Provide the [X, Y] coordinate of the cell's center where the given text is located.  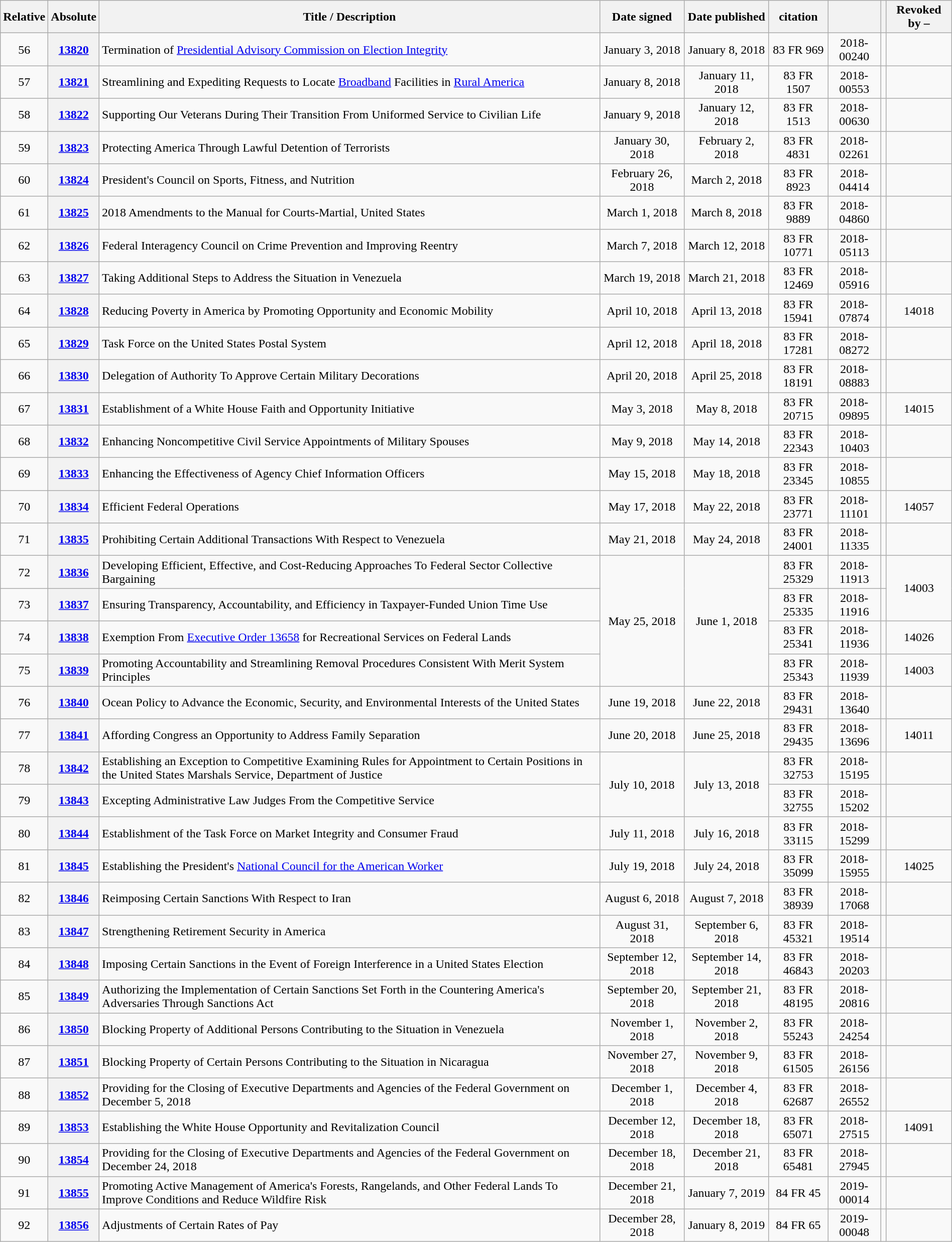
83 FR 23345 [798, 474]
May 8, 2018 [727, 409]
Streamlining and Expediting Requests to Locate Broadband Facilities in Rural America [349, 82]
13849 [74, 997]
13842 [74, 768]
83 FR 25341 [798, 638]
13835 [74, 539]
September 12, 2018 [642, 964]
May 22, 2018 [727, 507]
Reducing Poverty in America by Promoting Opportunity and Economic Mobility [349, 310]
83 FR 4831 [798, 148]
Reimposing Certain Sanctions With Respect to Iran [349, 899]
14018 [919, 310]
84 FR 45 [798, 1193]
Providing for the Closing of Executive Departments and Agencies of the Federal Government on December 5, 2018 [349, 1094]
2018-11936 [855, 638]
13839 [74, 670]
89 [24, 1128]
2018-19514 [855, 931]
May 25, 2018 [642, 621]
Federal Interagency Council on Crime Prevention and Improving Reentry [349, 245]
66 [24, 376]
July 11, 2018 [642, 833]
88 [24, 1094]
83 FR 46843 [798, 964]
75 [24, 670]
13830 [74, 376]
2018-27945 [855, 1160]
June 1, 2018 [727, 621]
March 12, 2018 [727, 245]
March 19, 2018 [642, 278]
60 [24, 180]
83 FR 65071 [798, 1128]
March 2, 2018 [727, 180]
January 12, 2018 [727, 114]
April 20, 2018 [642, 376]
Date published [727, 17]
13841 [74, 735]
83 FR 35099 [798, 865]
Promoting Active Management of America's Forests, Rangelands, and Other Federal Lands To Improve Conditions and Reduce Wildfire Risk [349, 1193]
2018-04414 [855, 180]
May 18, 2018 [727, 474]
Efficient Federal Operations [349, 507]
April 25, 2018 [727, 376]
Prohibiting Certain Additional Transactions With Respect to Venezuela [349, 539]
2018-15955 [855, 865]
Excepting Administrative Law Judges From the Competitive Service [349, 800]
2018-27515 [855, 1128]
2018-20816 [855, 997]
2018-10403 [855, 442]
2018-05916 [855, 278]
13826 [74, 245]
13846 [74, 899]
September 20, 2018 [642, 997]
December 28, 2018 [642, 1225]
83 FR 8923 [798, 180]
2018-00240 [855, 49]
May 15, 2018 [642, 474]
citation [798, 17]
Establishment of the Task Force on Market Integrity and Consumer Fraud [349, 833]
13848 [74, 964]
September 21, 2018 [727, 997]
2018-11939 [855, 670]
69 [24, 474]
Establishing the White House Opportunity and Revitalization Council [349, 1128]
Adjustments of Certain Rates of Pay [349, 1225]
13833 [74, 474]
2018-00630 [855, 114]
2018-20203 [855, 964]
Promoting Accountability and Streamlining Removal Procedures Consistent With Merit System Principles [349, 670]
83 FR 48195 [798, 997]
July 19, 2018 [642, 865]
Blocking Property of Additional Persons Contributing to the Situation in Venezuela [349, 1029]
13822 [74, 114]
83 FR 32755 [798, 800]
2018-04860 [855, 213]
Imposing Certain Sanctions in the Event of Foreign Interference in a United States Election [349, 964]
91 [24, 1193]
Establishing the President's National Council for the American Worker [349, 865]
83 FR 29431 [798, 703]
13837 [74, 604]
June 20, 2018 [642, 735]
76 [24, 703]
13855 [74, 1193]
June 22, 2018 [727, 703]
13824 [74, 180]
13852 [74, 1094]
July 13, 2018 [727, 784]
13853 [74, 1128]
74 [24, 638]
September 14, 2018 [727, 964]
Exemption From Executive Order 13658 for Recreational Services on Federal Lands [349, 638]
84 [24, 964]
83 FR 15941 [798, 310]
83 FR 23771 [798, 507]
83 FR 17281 [798, 343]
2018-09895 [855, 409]
70 [24, 507]
14091 [919, 1128]
2018-10855 [855, 474]
Blocking Property of Certain Persons Contributing to the Situation in Nicaragua [349, 1062]
2018-05113 [855, 245]
13840 [74, 703]
March 8, 2018 [727, 213]
83 FR 45321 [798, 931]
2018-11335 [855, 539]
February 2, 2018 [727, 148]
83 FR 38939 [798, 899]
Developing Efficient, Effective, and Cost-Reducing Approaches To Federal Sector Collective Bargaining [349, 572]
13854 [74, 1160]
Enhancing Noncompetitive Civil Service Appointments of Military Spouses [349, 442]
January 30, 2018 [642, 148]
January 8, 2019 [727, 1225]
83 [24, 931]
83 FR 55243 [798, 1029]
December 4, 2018 [727, 1094]
September 6, 2018 [727, 931]
January 7, 2019 [727, 1193]
November 27, 2018 [642, 1062]
14057 [919, 507]
Ensuring Transparency, Accountability, and Efficiency in Taxpayer-Funded Union Time Use [349, 604]
13847 [74, 931]
83 FR 25343 [798, 670]
President's Council on Sports, Fitness, and Nutrition [349, 180]
81 [24, 865]
Protecting America Through Lawful Detention of Terrorists [349, 148]
83 FR 25329 [798, 572]
83 FR 12469 [798, 278]
2018-08272 [855, 343]
Strengthening Retirement Security in America [349, 931]
13828 [74, 310]
January 9, 2018 [642, 114]
86 [24, 1029]
83 FR 65481 [798, 1160]
65 [24, 343]
2018-11101 [855, 507]
Ocean Policy to Advance the Economic, Security, and Environmental Interests of the United States [349, 703]
13850 [74, 1029]
83 FR 25335 [798, 604]
2018-17068 [855, 899]
August 6, 2018 [642, 899]
61 [24, 213]
November 1, 2018 [642, 1029]
83 FR 1513 [798, 114]
2018-00553 [855, 82]
2018-07874 [855, 310]
July 24, 2018 [727, 865]
13827 [74, 278]
2018-26552 [855, 1094]
August 7, 2018 [727, 899]
58 [24, 114]
13825 [74, 213]
May 24, 2018 [727, 539]
2018-13640 [855, 703]
November 2, 2018 [727, 1029]
2018-15202 [855, 800]
2018-15299 [855, 833]
87 [24, 1062]
72 [24, 572]
May 14, 2018 [727, 442]
December 12, 2018 [642, 1128]
May 9, 2018 [642, 442]
14026 [919, 638]
January 3, 2018 [642, 49]
62 [24, 245]
Task Force on the United States Postal System [349, 343]
80 [24, 833]
13831 [74, 409]
68 [24, 442]
83 FR 32753 [798, 768]
90 [24, 1160]
February 26, 2018 [642, 180]
82 [24, 899]
83 FR 33115 [798, 833]
13823 [74, 148]
December 1, 2018 [642, 1094]
77 [24, 735]
2018-13696 [855, 735]
73 [24, 604]
14025 [919, 865]
Supporting Our Veterans During Their Transition From Uniformed Service to Civilian Life [349, 114]
13843 [74, 800]
2018-26156 [855, 1062]
May 17, 2018 [642, 507]
83 FR 29435 [798, 735]
57 [24, 82]
Establishment of a White House Faith and Opportunity Initiative [349, 409]
83 FR 10771 [798, 245]
Enhancing the Effectiveness of Agency Chief Information Officers [349, 474]
2018-02261 [855, 148]
83 FR 24001 [798, 539]
83 FR 22343 [798, 442]
Affording Congress an Opportunity to Address Family Separation [349, 735]
84 FR 65 [798, 1225]
April 12, 2018 [642, 343]
April 13, 2018 [727, 310]
78 [24, 768]
71 [24, 539]
56 [24, 49]
79 [24, 800]
14011 [919, 735]
67 [24, 409]
April 10, 2018 [642, 310]
Date signed [642, 17]
Taking Additional Steps to Address the Situation in Venezuela [349, 278]
63 [24, 278]
2018-15195 [855, 768]
83 FR 969 [798, 49]
May 21, 2018 [642, 539]
March 21, 2018 [727, 278]
2019-00014 [855, 1193]
13845 [74, 865]
Authorizing the Implementation of Certain Sanctions Set Forth in the Countering America's Adversaries Through Sanctions Act [349, 997]
83 FR 1507 [798, 82]
83 FR 20715 [798, 409]
January 11, 2018 [727, 82]
November 9, 2018 [727, 1062]
Termination of Presidential Advisory Commission on Election Integrity [349, 49]
83 FR 18191 [798, 376]
2018-08883 [855, 376]
64 [24, 310]
13820 [74, 49]
83 FR 61505 [798, 1062]
2018-11916 [855, 604]
13844 [74, 833]
June 19, 2018 [642, 703]
2019-00048 [855, 1225]
May 3, 2018 [642, 409]
2018 Amendments to the Manual for Courts-Martial, United States [349, 213]
14015 [919, 409]
July 10, 2018 [642, 784]
92 [24, 1225]
Relative [24, 17]
Title / Description [349, 17]
June 25, 2018 [727, 735]
13851 [74, 1062]
85 [24, 997]
13829 [74, 343]
59 [24, 148]
April 18, 2018 [727, 343]
Revoked by – [919, 17]
2018-11913 [855, 572]
August 31, 2018 [642, 931]
13836 [74, 572]
Providing for the Closing of Executive Departments and Agencies of the Federal Government on December 24, 2018 [349, 1160]
83 FR 9889 [798, 213]
13821 [74, 82]
Absolute [74, 17]
July 16, 2018 [727, 833]
Delegation of Authority To Approve Certain Military Decorations [349, 376]
13856 [74, 1225]
83 FR 62687 [798, 1094]
13838 [74, 638]
March 7, 2018 [642, 245]
March 1, 2018 [642, 213]
13834 [74, 507]
2018-24254 [855, 1029]
13832 [74, 442]
